Find where the given text appears and provide that cell's center as (x, y) coordinate. 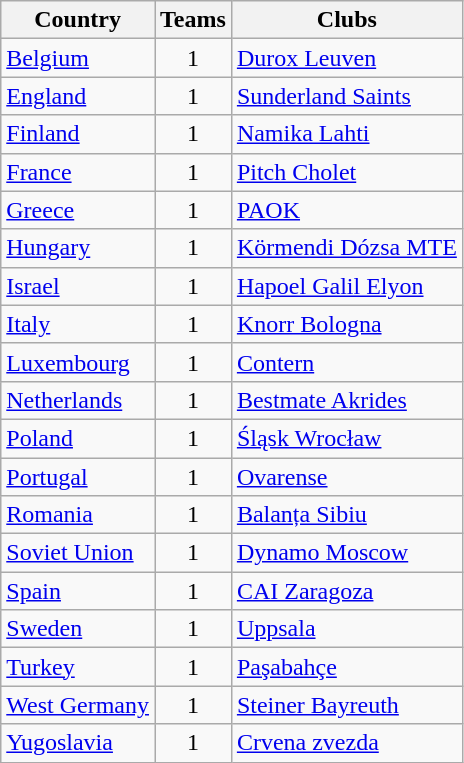
Spain (78, 591)
Portugal (78, 477)
Uppsala (346, 629)
Dynamo Moscow (346, 553)
Balanța Sibiu (346, 515)
Romania (78, 515)
PAOK (346, 210)
Teams (192, 20)
Sweden (78, 629)
Italy (78, 324)
Knorr Bologna (346, 324)
Yugoslavia (78, 743)
Soviet Union (78, 553)
Country (78, 20)
Netherlands (78, 400)
Hungary (78, 248)
Hapoel Galil Elyon (346, 286)
Belgium (78, 58)
Contern (346, 362)
Namika Lahti (346, 134)
Poland (78, 438)
Turkey (78, 667)
Luxembourg (78, 362)
Finland (78, 134)
Pitch Cholet (346, 172)
Israel (78, 286)
Sunderland Saints (346, 96)
Crvena zvezda (346, 743)
Śląsk Wrocław (346, 438)
Ovarense (346, 477)
England (78, 96)
West Germany (78, 705)
Bestmate Akrides (346, 400)
Durox Leuven (346, 58)
Steiner Bayreuth (346, 705)
CAI Zaragoza (346, 591)
Paşabahçe (346, 667)
France (78, 172)
Clubs (346, 20)
Körmendi Dózsa MTE (346, 248)
Greece (78, 210)
